Scan for the cell matching the given text and deliver its [X, Y] coordinate at center. 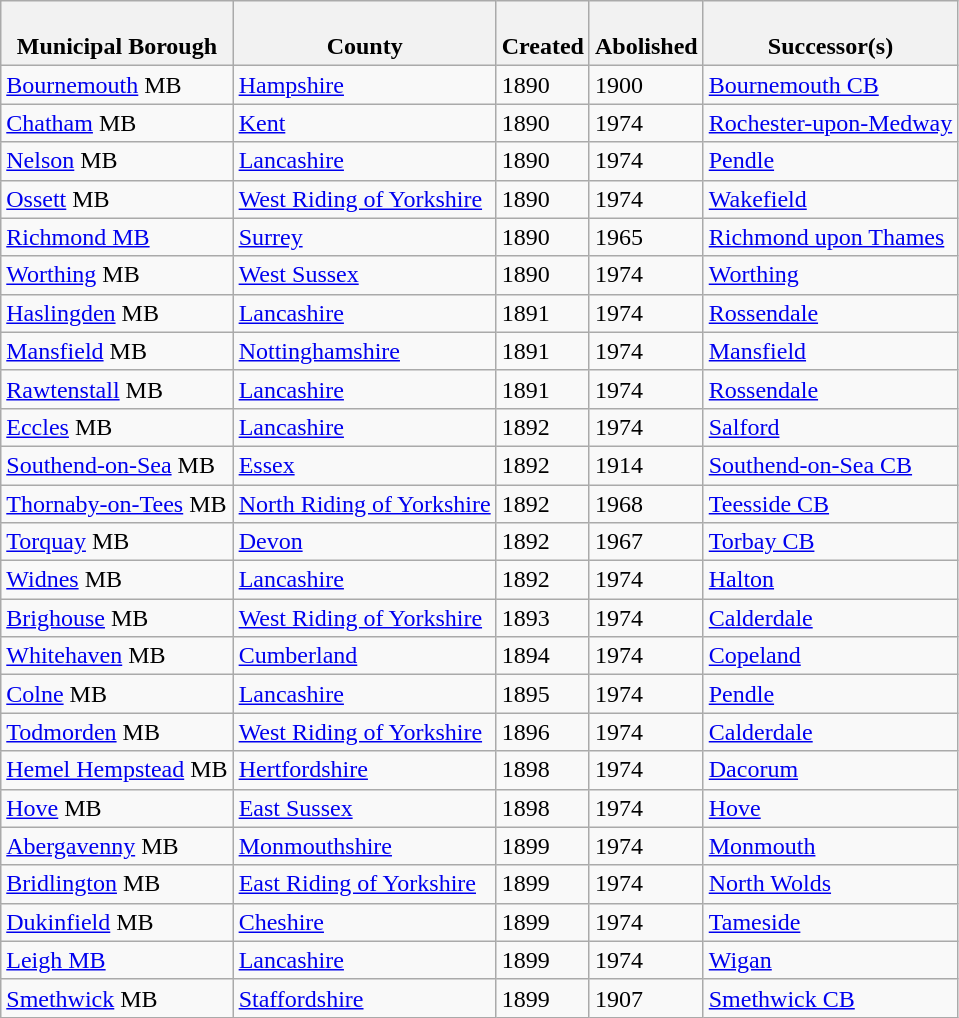
Eccles MB [117, 427]
Tameside [830, 922]
Hove [830, 808]
Halton [830, 580]
Rochester-upon-Medway [830, 123]
Hemel Hempstead MB [117, 770]
Bridlington MB [117, 884]
Kent [364, 123]
Nelson MB [117, 161]
North Riding of Yorkshire [364, 503]
Staffordshire [364, 998]
Surrey [364, 237]
Monmouthshire [364, 846]
Dukinfield MB [117, 922]
North Wolds [830, 884]
Smethwick CB [830, 998]
1968 [646, 503]
Smethwick MB [117, 998]
Copeland [830, 656]
County [364, 34]
1894 [542, 656]
Abergavenny MB [117, 846]
1896 [542, 732]
Cumberland [364, 656]
Municipal Borough [117, 34]
1900 [646, 85]
East Riding of Yorkshire [364, 884]
Brighouse MB [117, 618]
Haslingden MB [117, 313]
Todmorden MB [117, 732]
Hertfordshire [364, 770]
Leigh MB [117, 960]
Whitehaven MB [117, 656]
1914 [646, 465]
Cheshire [364, 922]
1965 [646, 237]
1907 [646, 998]
Southend-on-Sea MB [117, 465]
Salford [830, 427]
Teesside CB [830, 503]
Richmond upon Thames [830, 237]
Worthing [830, 275]
West Sussex [364, 275]
Torquay MB [117, 542]
Mansfield [830, 351]
Colne MB [117, 694]
Devon [364, 542]
Essex [364, 465]
Monmouth [830, 846]
Thornaby-on-Tees MB [117, 503]
East Sussex [364, 808]
Bournemouth MB [117, 85]
Southend-on-Sea CB [830, 465]
1967 [646, 542]
Rawtenstall MB [117, 389]
Hove MB [117, 808]
Created [542, 34]
Mansfield MB [117, 351]
Nottinghamshire [364, 351]
Widnes MB [117, 580]
Abolished [646, 34]
Hampshire [364, 85]
Dacorum [830, 770]
Worthing MB [117, 275]
Chatham MB [117, 123]
Richmond MB [117, 237]
1895 [542, 694]
1893 [542, 618]
Wigan [830, 960]
Bournemouth CB [830, 85]
Successor(s) [830, 34]
Torbay CB [830, 542]
Ossett MB [117, 199]
Wakefield [830, 199]
